Return the [X, Y] coordinate for the center point of the cell that contains the specified text.  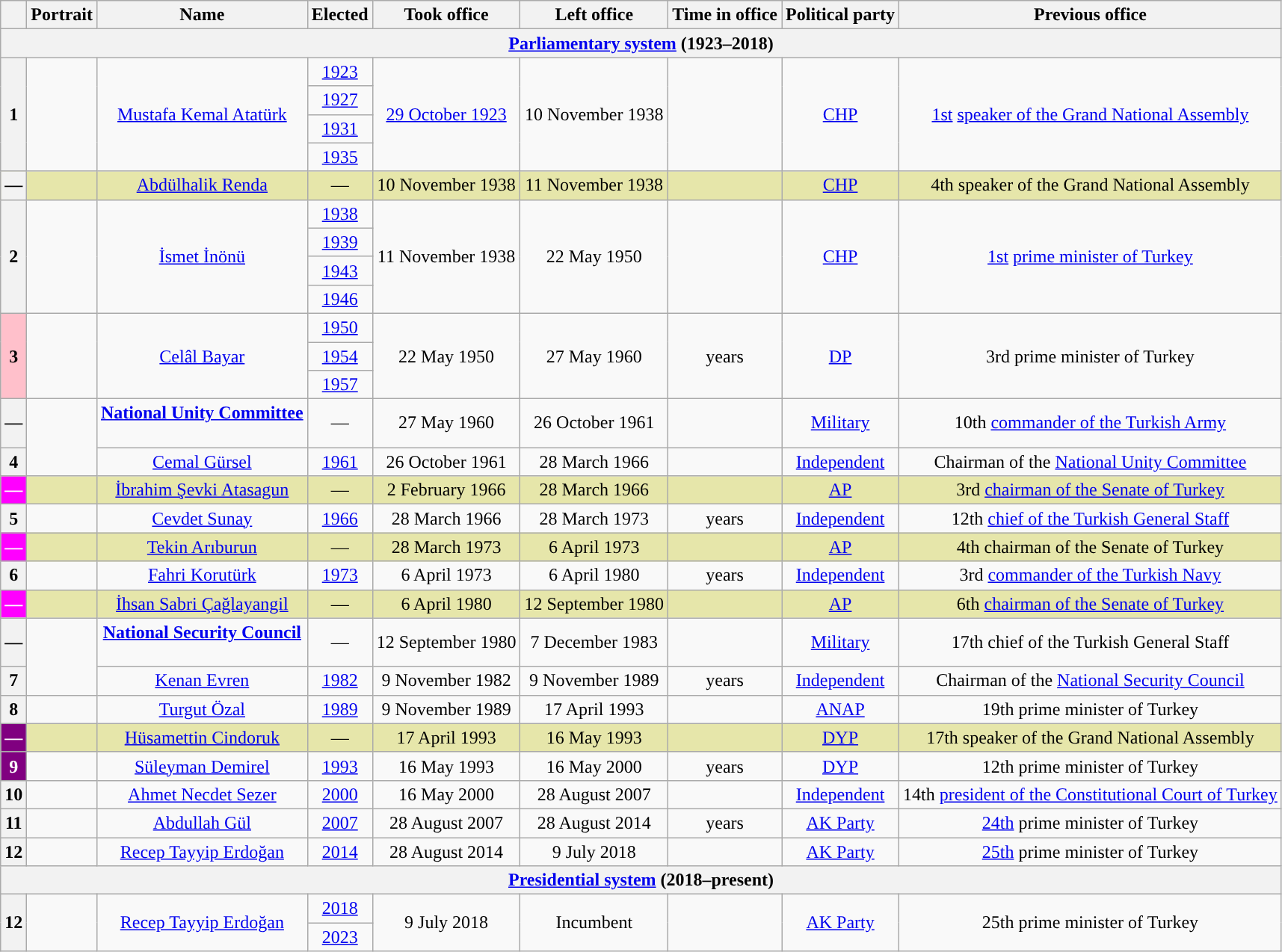
1 [13, 114]
17th chief of the Turkish General Staff [1091, 643]
Name [202, 15]
2 [13, 256]
11 [13, 823]
1st prime minister of Turkey [1091, 256]
2 February 1966 [446, 490]
1989 [339, 709]
1946 [339, 299]
1939 [339, 242]
Celâl Bayar [202, 356]
Ahmet Necdet Sezer [202, 794]
6 [13, 575]
1966 [339, 519]
Hüsamettin Cindoruk [202, 738]
7 December 1983 [594, 643]
Abdülhalik Renda [202, 185]
7 [13, 681]
Presidential system (2018–present) [641, 880]
İbrahim Şevki Atasagun [202, 490]
10 [13, 794]
1957 [339, 385]
3rd prime minister of Turkey [1091, 356]
5 [13, 519]
National Unity Committee [202, 423]
Took office [446, 15]
19th prime minister of Turkey [1091, 709]
DP [840, 356]
4th speaker of the Grand National Assembly [1091, 185]
12th chief of the Turkish General Staff [1091, 519]
Parliamentary system (1923–2018) [641, 43]
ANAP [840, 709]
2023 [339, 937]
8 [13, 709]
1961 [339, 462]
Chairman of the National Security Council [1091, 681]
Fahri Korutürk [202, 575]
İhsan Sabri Çağlayangil [202, 604]
29 October 1923 [446, 114]
1954 [339, 356]
Tekin Arıburun [202, 547]
1931 [339, 129]
Süleyman Demirel [202, 766]
Chairman of the National Unity Committee [1091, 462]
Portrait [62, 15]
3rd commander of the Turkish Navy [1091, 575]
1927 [339, 100]
3rd chairman of the Senate of Turkey [1091, 490]
4 [13, 462]
Elected [339, 15]
1938 [339, 214]
Political party [840, 15]
2007 [339, 823]
12th prime minister of Turkey [1091, 766]
1935 [339, 157]
Abdullah Gül [202, 823]
Turgut Özal [202, 709]
Previous office [1091, 15]
2018 [339, 909]
1st speaker of the Grand National Assembly [1091, 114]
1973 [339, 575]
Time in office [725, 15]
1950 [339, 327]
9 [13, 766]
10th commander of the Turkish Army [1091, 423]
Left office [594, 15]
1982 [339, 681]
Mustafa Kemal Atatürk [202, 114]
Cevdet Sunay [202, 519]
14th president of the Constitutional Court of Turkey [1091, 794]
9 November 1982 [446, 681]
1993 [339, 766]
1923 [339, 72]
İsmet İnönü [202, 256]
2014 [339, 851]
2000 [339, 794]
17th speaker of the Grand National Assembly [1091, 738]
3 [13, 356]
Kenan Evren [202, 681]
6th chairman of the Senate of Turkey [1091, 604]
1943 [339, 271]
4th chairman of the Senate of Turkey [1091, 547]
Incumbent [594, 923]
National Security Council [202, 643]
24th prime minister of Turkey [1091, 823]
Cemal Gürsel [202, 462]
